For the text-containing cell, return its midpoint in [X, Y] coordinate format. 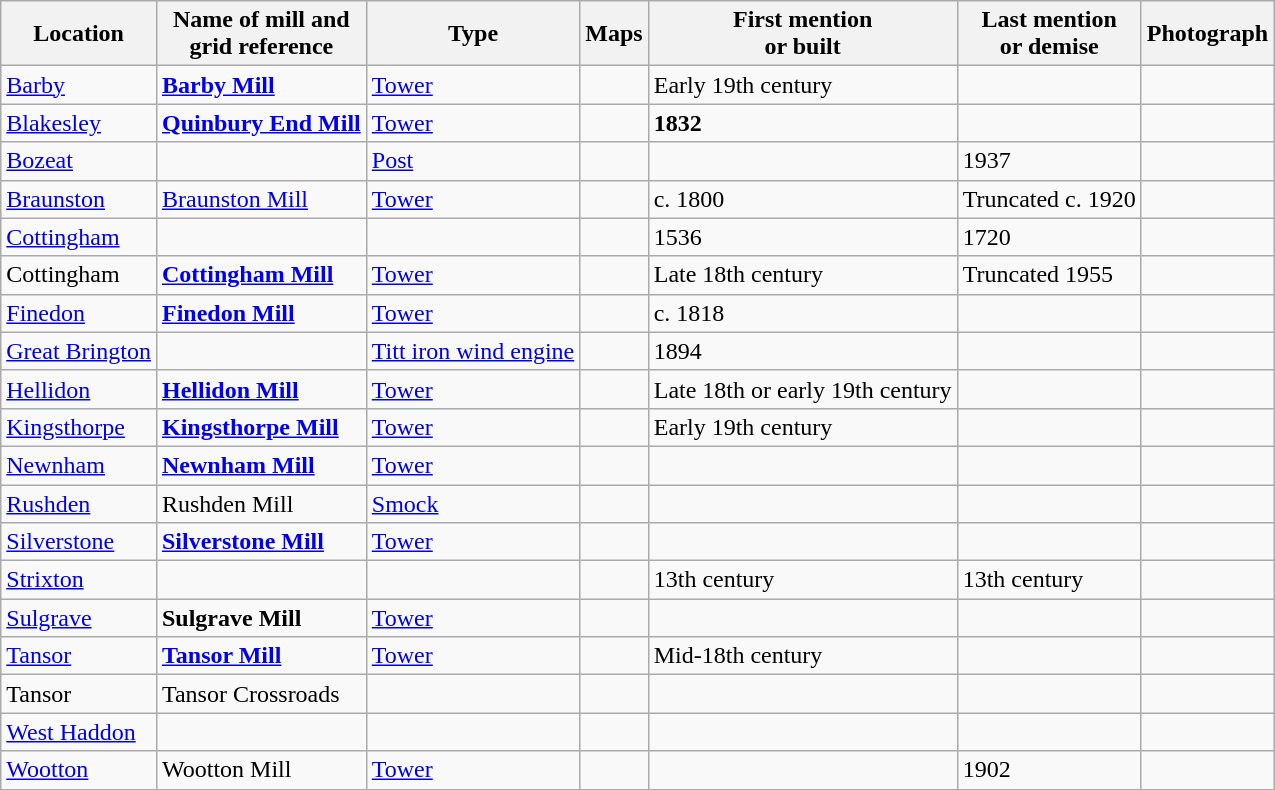
Late 18th century [802, 275]
Smock [473, 503]
Strixton [79, 580]
Hellidon Mill [261, 389]
c. 1800 [802, 199]
1902 [1049, 770]
Wootton [79, 770]
Wootton Mill [261, 770]
1720 [1049, 237]
Bozeat [79, 161]
Post [473, 161]
West Haddon [79, 732]
Blakesley [79, 123]
Sulgrave [79, 618]
Photograph [1207, 34]
Quinbury End Mill [261, 123]
Great Brington [79, 351]
1536 [802, 237]
Newnham Mill [261, 465]
Type [473, 34]
Maps [614, 34]
Late 18th or early 19th century [802, 389]
First mentionor built [802, 34]
Mid-18th century [802, 656]
Silverstone Mill [261, 542]
Truncated 1955 [1049, 275]
Rushden Mill [261, 503]
c. 1818 [802, 313]
Barby [79, 85]
Hellidon [79, 389]
Sulgrave Mill [261, 618]
Tansor Crossroads [261, 694]
Truncated c. 1920 [1049, 199]
Braunston [79, 199]
1894 [802, 351]
Name of mill andgrid reference [261, 34]
Finedon [79, 313]
Cottingham Mill [261, 275]
1937 [1049, 161]
1832 [802, 123]
Barby Mill [261, 85]
Titt iron wind engine [473, 351]
Newnham [79, 465]
Silverstone [79, 542]
Rushden [79, 503]
Kingsthorpe [79, 427]
Location [79, 34]
Kingsthorpe Mill [261, 427]
Tansor Mill [261, 656]
Finedon Mill [261, 313]
Last mention or demise [1049, 34]
Braunston Mill [261, 199]
